Output the [X, Y] coordinate of the center of the cell containing the given text.  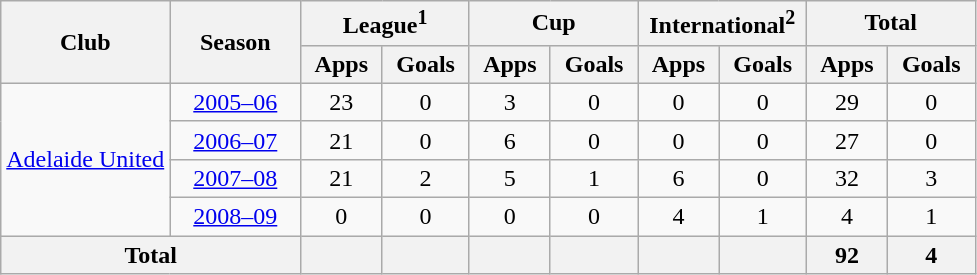
Adelaide United [86, 159]
2 [426, 178]
32 [848, 178]
2006–07 [236, 140]
Club [86, 42]
27 [848, 140]
2005–06 [236, 102]
Cup [554, 24]
29 [848, 102]
Season [236, 42]
2007–08 [236, 178]
5 [510, 178]
92 [848, 255]
League1 [386, 24]
2008–09 [236, 217]
International2 [722, 24]
23 [342, 102]
